Scan for the cell matching the given text and deliver its [X, Y] coordinate at center. 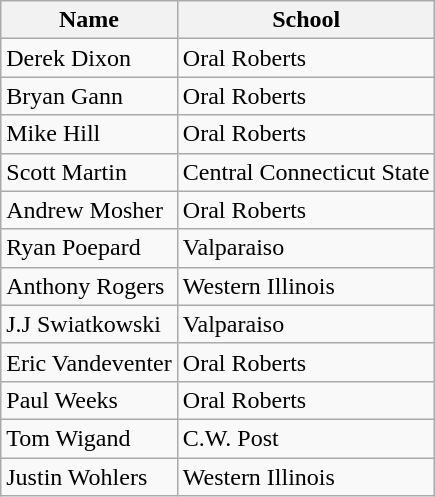
School [306, 20]
Paul Weeks [90, 400]
Anthony Rogers [90, 286]
Justin Wohlers [90, 477]
Central Connecticut State [306, 172]
Scott Martin [90, 172]
Eric Vandeventer [90, 362]
Name [90, 20]
Ryan Poepard [90, 248]
Andrew Mosher [90, 210]
J.J Swiatkowski [90, 324]
Derek Dixon [90, 58]
Mike Hill [90, 134]
Tom Wigand [90, 438]
C.W. Post [306, 438]
Bryan Gann [90, 96]
